Determine the [X, Y] coordinate at the center of the cell enclosing the given text.  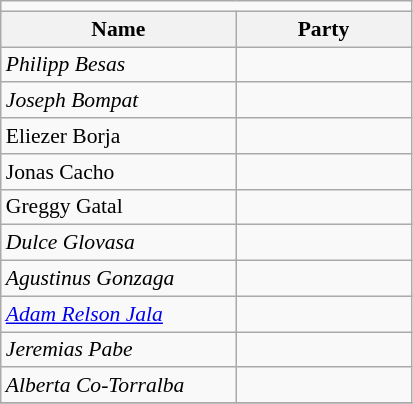
Jeremias Pabe [118, 350]
Jonas Cacho [118, 172]
Eliezer Borja [118, 136]
Alberta Co-Torralba [118, 386]
Joseph Bompat [118, 101]
Dulce Glovasa [118, 243]
Name [118, 29]
Adam Relson Jala [118, 314]
Party [324, 29]
Greggy Gatal [118, 207]
Agustinus Gonzaga [118, 279]
Philipp Besas [118, 65]
